Extract the [X, Y] coordinate from the center of the cell holding the provided text.  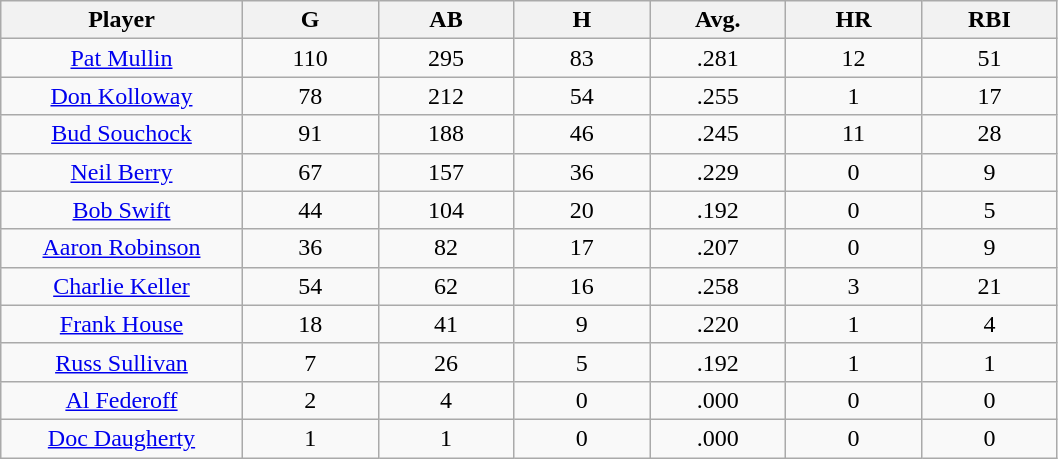
Neil Berry [122, 172]
Al Federoff [122, 400]
91 [310, 134]
7 [310, 362]
Bob Swift [122, 210]
Russ Sullivan [122, 362]
41 [446, 324]
12 [854, 58]
51 [989, 58]
28 [989, 134]
188 [446, 134]
Aaron Robinson [122, 248]
21 [989, 286]
Charlie Keller [122, 286]
.207 [718, 248]
Pat Mullin [122, 58]
AB [446, 20]
RBI [989, 20]
HR [854, 20]
78 [310, 96]
44 [310, 210]
.258 [718, 286]
104 [446, 210]
46 [582, 134]
Doc Daugherty [122, 438]
.255 [718, 96]
82 [446, 248]
157 [446, 172]
Avg. [718, 20]
110 [310, 58]
.220 [718, 324]
Frank House [122, 324]
2 [310, 400]
18 [310, 324]
H [582, 20]
.245 [718, 134]
83 [582, 58]
Bud Souchock [122, 134]
295 [446, 58]
212 [446, 96]
16 [582, 286]
Don Kolloway [122, 96]
11 [854, 134]
G [310, 20]
20 [582, 210]
62 [446, 286]
.229 [718, 172]
Player [122, 20]
3 [854, 286]
.281 [718, 58]
26 [446, 362]
67 [310, 172]
